From the cell containing the given text, extract its center point as (X, Y) coordinate. 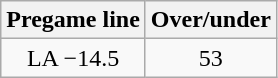
LA −14.5 (74, 58)
Pregame line (74, 20)
Over/under (210, 20)
53 (210, 58)
